Extract the [x, y] coordinate from the center of the cell holding the provided text.  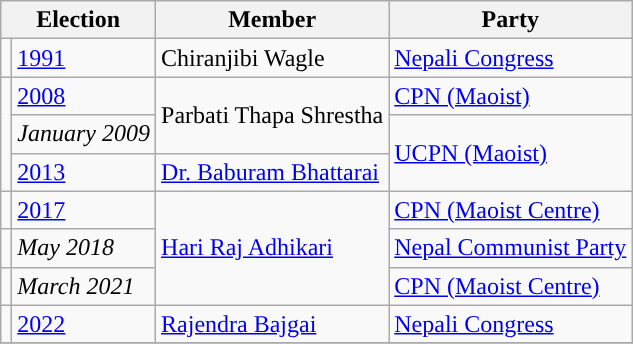
Chiranjibi Wagle [272, 58]
UCPN (Maoist) [510, 153]
2022 [84, 324]
Dr. Baburam Bhattarai [272, 172]
May 2018 [84, 248]
Party [510, 20]
1991 [84, 58]
Election [78, 20]
2008 [84, 96]
Parbati Thapa Shrestha [272, 115]
Nepal Communist Party [510, 248]
CPN (Maoist) [510, 96]
March 2021 [84, 286]
Rajendra Bajgai [272, 324]
Hari Raj Adhikari [272, 248]
2013 [84, 172]
January 2009 [84, 134]
2017 [84, 210]
Member [272, 20]
